Locate the cell with the specified text and output its (X, Y) center coordinate. 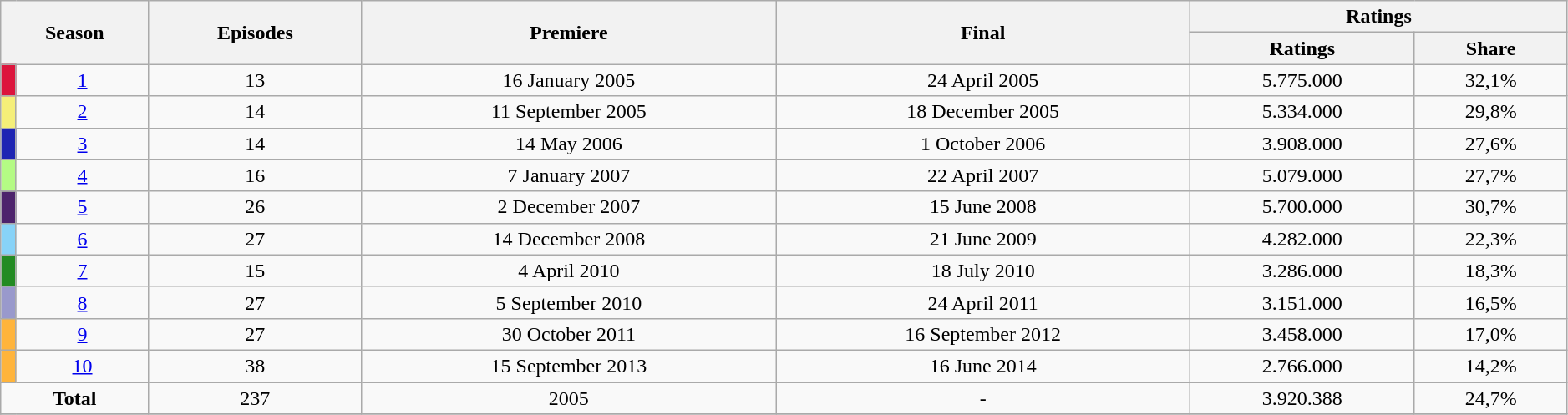
18 December 2005 (983, 112)
2 (82, 112)
24 April 2005 (983, 80)
26 (256, 207)
3 (82, 144)
14 December 2008 (569, 239)
5.334.000 (1302, 112)
18,3% (1490, 271)
27,6% (1490, 144)
22 April 2007 (983, 175)
17,0% (1490, 334)
27,7% (1490, 175)
24,7% (1490, 398)
30,7% (1490, 207)
Premiere (569, 33)
3.286.000 (1302, 271)
Episodes (256, 33)
10 (82, 366)
2 December 2007 (569, 207)
14,2% (1490, 366)
38 (256, 366)
8 (82, 302)
14 May 2006 (569, 144)
6 (82, 239)
11 September 2005 (569, 112)
3.908.000 (1302, 144)
1 October 2006 (983, 144)
29,8% (1490, 112)
21 June 2009 (983, 239)
16 September 2012 (983, 334)
1 (82, 80)
2.766.000 (1302, 366)
7 (82, 271)
30 October 2011 (569, 334)
15 September 2013 (569, 366)
9 (82, 334)
32,1% (1490, 80)
3.458.000 (1302, 334)
15 (256, 271)
Season (75, 33)
5.775.000 (1302, 80)
16 (256, 175)
Final (983, 33)
16 June 2014 (983, 366)
4 April 2010 (569, 271)
5 (82, 207)
Share (1490, 48)
16 January 2005 (569, 80)
4 (82, 175)
5 September 2010 (569, 302)
- (983, 398)
24 April 2011 (983, 302)
4.282.000 (1302, 239)
3.151.000 (1302, 302)
3.920.388 (1302, 398)
22,3% (1490, 239)
18 July 2010 (983, 271)
7 January 2007 (569, 175)
15 June 2008 (983, 207)
5.700.000 (1302, 207)
2005 (569, 398)
16,5% (1490, 302)
237 (256, 398)
13 (256, 80)
Total (75, 398)
5.079.000 (1302, 175)
